Scan for the cell matching the given text and deliver its [X, Y] coordinate at center. 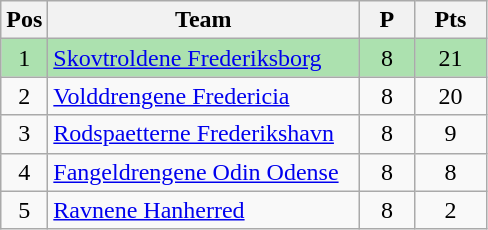
Fangeldrengene Odin Odense [204, 172]
9 [450, 134]
Team [204, 20]
5 [24, 210]
Pos [24, 20]
Pts [450, 20]
4 [24, 172]
Volddrengene Fredericia [204, 96]
Ravnene Hanherred [204, 210]
Rodspaetterne Frederikshavn [204, 134]
P [387, 20]
Skovtroldene Frederiksborg [204, 58]
21 [450, 58]
3 [24, 134]
1 [24, 58]
20 [450, 96]
